Detect which cell encompasses the target text, then output its (X, Y) center coordinate. 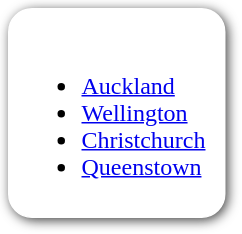
AucklandWellingtonChristchurchQueenstown (114, 113)
